From the cell containing the given text, extract its center point as [X, Y] coordinate. 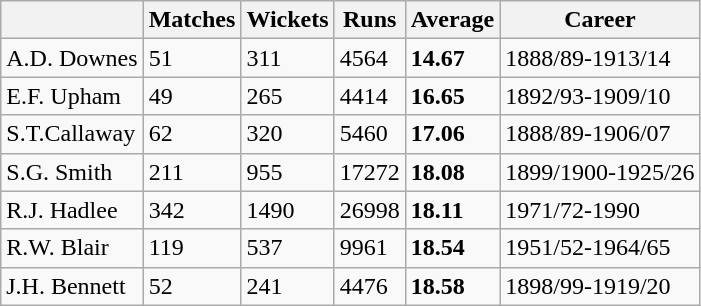
955 [288, 172]
14.67 [452, 58]
18.58 [452, 286]
Average [452, 20]
1898/99-1919/20 [600, 286]
320 [288, 134]
1971/72-1990 [600, 210]
26998 [370, 210]
18.54 [452, 248]
51 [192, 58]
18.08 [452, 172]
9961 [370, 248]
4476 [370, 286]
1899/1900-1925/26 [600, 172]
R.J. Hadlee [72, 210]
Career [600, 20]
4414 [370, 96]
241 [288, 286]
211 [192, 172]
537 [288, 248]
J.H. Bennett [72, 286]
18.11 [452, 210]
62 [192, 134]
16.65 [452, 96]
1888/89-1906/07 [600, 134]
1888/89-1913/14 [600, 58]
17.06 [452, 134]
119 [192, 248]
49 [192, 96]
1490 [288, 210]
1951/52-1964/65 [600, 248]
52 [192, 286]
265 [288, 96]
342 [192, 210]
Wickets [288, 20]
1892/93-1909/10 [600, 96]
R.W. Blair [72, 248]
E.F. Upham [72, 96]
17272 [370, 172]
311 [288, 58]
5460 [370, 134]
S.T.Callaway [72, 134]
A.D. Downes [72, 58]
4564 [370, 58]
S.G. Smith [72, 172]
Runs [370, 20]
Matches [192, 20]
